Detect which cell encompasses the target text, then output its [x, y] center coordinate. 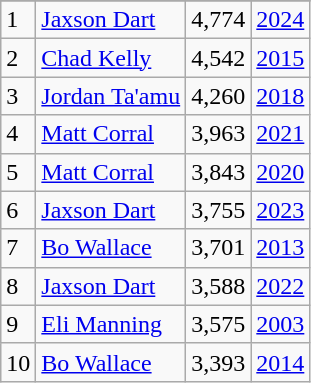
3,843 [218, 172]
5 [18, 172]
3,393 [218, 362]
2 [18, 58]
3 [18, 96]
2018 [280, 96]
4,542 [218, 58]
2020 [280, 172]
9 [18, 324]
8 [18, 286]
4,260 [218, 96]
Jordan Ta'amu [111, 96]
4 [18, 134]
3,963 [218, 134]
3,588 [218, 286]
2014 [280, 362]
2013 [280, 248]
3,701 [218, 248]
1 [18, 20]
3,575 [218, 324]
4,774 [218, 20]
2003 [280, 324]
2022 [280, 286]
3,755 [218, 210]
7 [18, 248]
2021 [280, 134]
10 [18, 362]
6 [18, 210]
2024 [280, 20]
2015 [280, 58]
2023 [280, 210]
Chad Kelly [111, 58]
Eli Manning [111, 324]
